Output the (X, Y) coordinate of the center of the cell containing the given text.  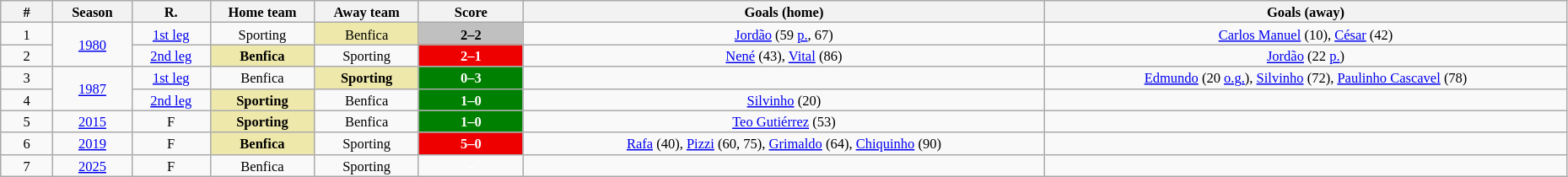
5–0 (471, 143)
2–1 (471, 56)
Teo Gutiérrez (53) (784, 121)
Season (93, 12)
Silvinho (20) (784, 99)
Goals (home) (784, 12)
Score (471, 12)
# (27, 12)
6 (27, 143)
1987 (93, 88)
Nené (43), Vital (86) (784, 56)
1 (27, 34)
Jordão (59 p., 67) (784, 34)
2 (27, 56)
2015 (93, 121)
3 (27, 78)
7 (27, 165)
2–2 (471, 34)
Away team (367, 12)
Home team (262, 12)
Jordão (22 p.) (1306, 56)
2025 (93, 165)
1980 (93, 45)
5 (27, 121)
– (471, 165)
2019 (93, 143)
Rafa (40), Pizzi (60, 75), Grimaldo (64), Chiquinho (90) (784, 143)
R. (170, 12)
4 (27, 99)
Carlos Manuel (10), César (42) (1306, 34)
0–3 (471, 78)
Goals (away) (1306, 12)
Edmundo (20 o.g.), Silvinho (72), Paulinho Cascavel (78) (1306, 78)
